Return the [x, y] coordinate for the center point of the cell that contains the specified text.  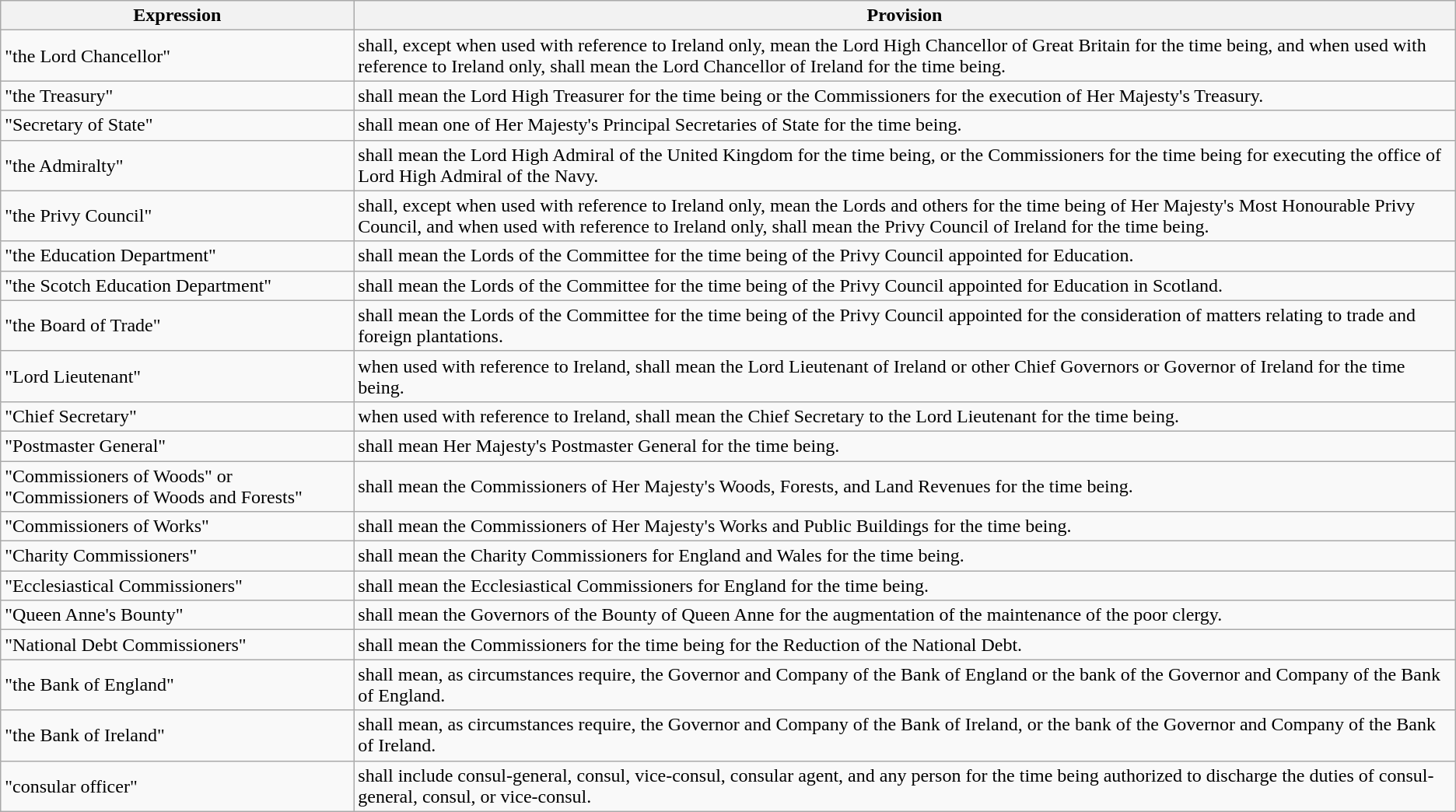
"consular officer" [177, 786]
"the Scotch Education Department" [177, 285]
shall mean the Governors of the Bounty of Queen Anne for the augmentation of the maintenance of the poor clergy. [905, 615]
"Queen Anne's Bounty" [177, 615]
"Chief Secretary" [177, 416]
shall mean the Charity Commissioners for England and Wales for the time being. [905, 556]
when used with reference to Ireland, shall mean the Chief Secretary to the Lord Lieutenant for the time being. [905, 416]
"Lord Lieutenant" [177, 376]
"the Treasury" [177, 96]
"the Bank of England" [177, 684]
shall mean, as circumstances require, the Governor and Company of the Bank of England or the bank of the Governor and Company of the Bank of England. [905, 684]
shall mean Her Majesty's Postmaster General for the time being. [905, 446]
shall mean the Commissioners of Her Majesty's Works and Public Buildings for the time being. [905, 527]
"the Admiralty" [177, 165]
"Charity Commissioners" [177, 556]
"the Lord Chancellor" [177, 56]
shall mean the Lord High Treasurer for the time being or the Commissioners for the execution of Her Majesty's Treasury. [905, 96]
"National Debt Commissioners" [177, 645]
Expression [177, 16]
"the Board of Trade" [177, 325]
shall mean the Commissioners of Her Majesty's Woods, Forests, and Land Revenues for the time being. [905, 485]
"Secretary of State" [177, 125]
when used with reference to Ireland, shall mean the Lord Lieutenant of Ireland or other Chief Governors or Governor of Ireland for the time being. [905, 376]
"Commissioners of Works" [177, 527]
shall mean the Lords of the Committee for the time being of the Privy Council appointed for Education. [905, 256]
shall mean the Ecclesiastical Commissioners for England for the time being. [905, 586]
"the Education Department" [177, 256]
Provision [905, 16]
"the Bank of Ireland" [177, 736]
"the Privy Council" [177, 216]
shall mean one of Her Majesty's Principal Secretaries of State for the time being. [905, 125]
"Postmaster General" [177, 446]
"Commissioners of Woods" or "Commissioners of Woods and Forests" [177, 485]
shall mean the Lords of the Committee for the time being of the Privy Council appointed for Education in Scotland. [905, 285]
"Ecclesiastical Commissioners" [177, 586]
shall mean the Commissioners for the time being for the Reduction of the National Debt. [905, 645]
